Locate the cell with the specified text and output its [x, y] center coordinate. 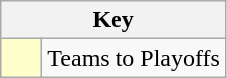
Teams to Playoffs [134, 58]
Key [114, 20]
